Return [X, Y] of the center of cell containing provided text 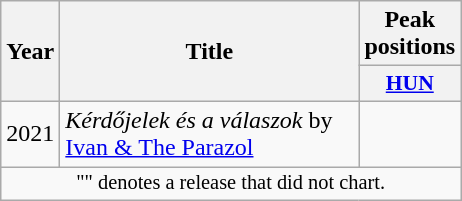
Kérdőjelek és a válaszok by Ivan & The Parazol [210, 134]
2021 [30, 134]
Year [30, 52]
Title [210, 52]
"" denotes a release that did not chart. [231, 183]
HUN [410, 84]
Peak positions [410, 34]
